Return [X, Y] of the center of cell containing provided text 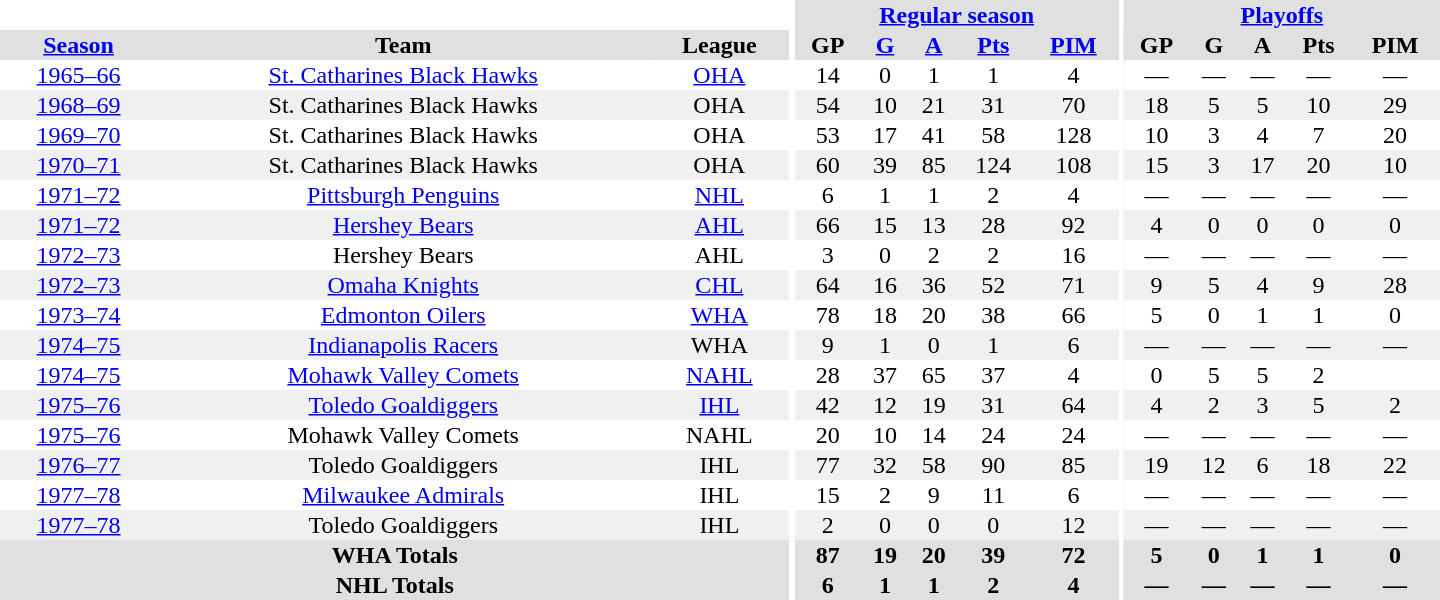
Team [403, 45]
21 [934, 105]
Omaha Knights [403, 285]
32 [886, 465]
77 [828, 465]
87 [828, 555]
72 [1074, 555]
Milwaukee Admirals [403, 495]
52 [993, 285]
7 [1318, 135]
League [719, 45]
128 [1074, 135]
1968–69 [78, 105]
1965–66 [78, 75]
1976–77 [78, 465]
92 [1074, 225]
90 [993, 465]
70 [1074, 105]
78 [828, 315]
Regular season [956, 15]
11 [993, 495]
1970–71 [78, 165]
22 [1395, 465]
NHL Totals [395, 585]
Playoffs [1282, 15]
60 [828, 165]
42 [828, 405]
Pittsburgh Penguins [403, 195]
38 [993, 315]
124 [993, 165]
36 [934, 285]
WHA Totals [395, 555]
Indianapolis Racers [403, 345]
NHL [719, 195]
41 [934, 135]
CHL [719, 285]
65 [934, 375]
53 [828, 135]
Edmonton Oilers [403, 315]
1973–74 [78, 315]
13 [934, 225]
29 [1395, 105]
54 [828, 105]
108 [1074, 165]
1969–70 [78, 135]
Season [78, 45]
71 [1074, 285]
